For the text-containing cell, return its midpoint in (x, y) coordinate format. 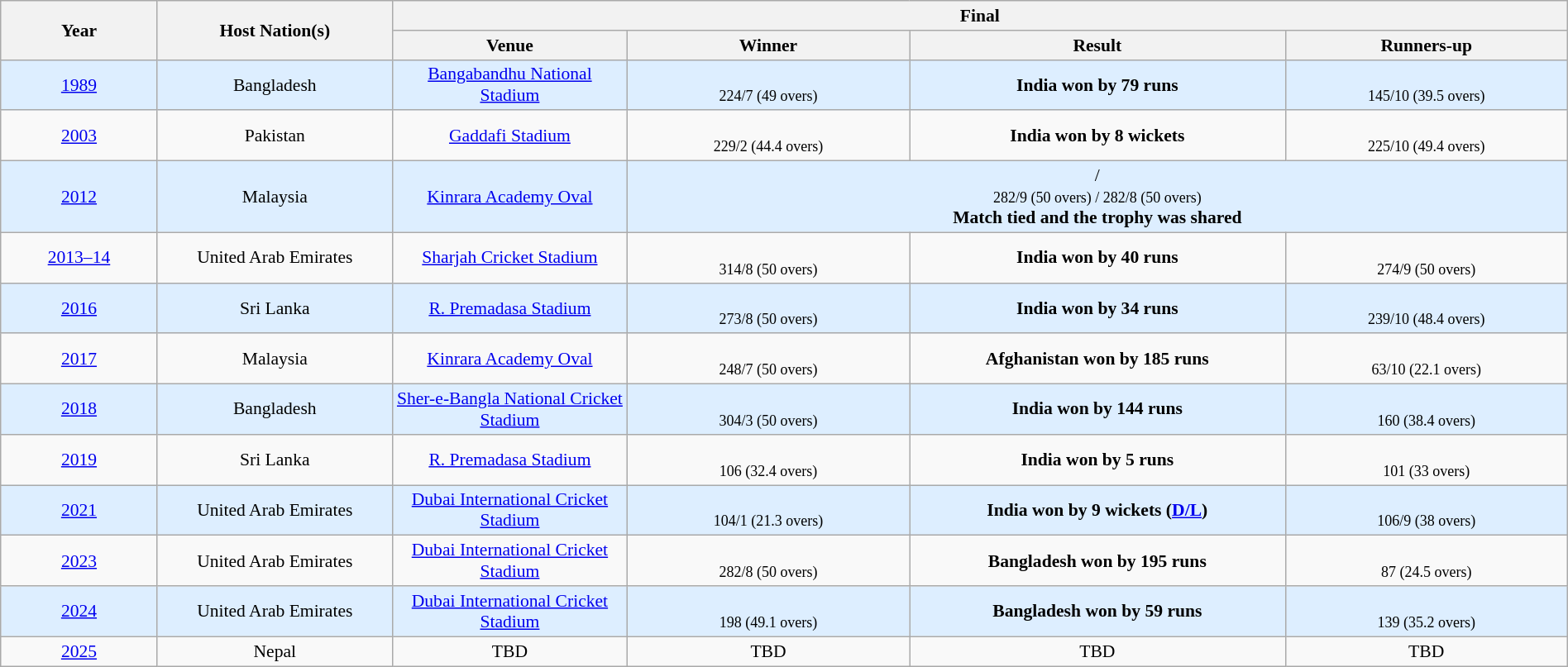
Bangladesh won by 195 runs (1098, 560)
2012 (79, 197)
Venue (509, 45)
Pakistan (275, 136)
Bangladesh won by 59 runs (1098, 612)
2017 (79, 359)
87 (24.5 overs) (1426, 560)
India won by 34 runs (1098, 307)
198 (49.1 overs) (769, 612)
2025 (79, 651)
1989 (79, 84)
Year (79, 30)
India won by 5 runs (1098, 460)
Afghanistan won by 185 runs (1098, 359)
160 (38.4 overs) (1426, 410)
India won by 79 runs (1098, 84)
2003 (79, 136)
248/7 (50 overs) (769, 359)
314/8 (50 overs) (769, 258)
Runners-up (1426, 45)
63/10 (22.1 overs) (1426, 359)
India won by 40 runs (1098, 258)
2019 (79, 460)
Winner (769, 45)
304/3 (50 overs) (769, 410)
/ 282/9 (50 overs) / 282/8 (50 overs)Match tied and the trophy was shared (1098, 197)
239/10 (48.4 overs) (1426, 307)
225/10 (49.4 overs) (1426, 136)
2021 (79, 511)
229/2 (44.4 overs) (769, 136)
104/1 (21.3 overs) (769, 511)
2024 (79, 612)
Result (1098, 45)
India won by 8 wickets (1098, 136)
273/8 (50 overs) (769, 307)
Bangabandhu National Stadium (509, 84)
106/9 (38 overs) (1426, 511)
2013–14 (79, 258)
2018 (79, 410)
Nepal (275, 651)
274/9 (50 overs) (1426, 258)
India won by 144 runs (1098, 410)
282/8 (50 overs) (769, 560)
India won by 9 wickets (D/L) (1098, 511)
Final (979, 16)
145/10 (39.5 overs) (1426, 84)
2016 (79, 307)
106 (32.4 overs) (769, 460)
101 (33 overs) (1426, 460)
Gaddafi Stadium (509, 136)
Host Nation(s) (275, 30)
2023 (79, 560)
Sharjah Cricket Stadium (509, 258)
Sher-e-Bangla National Cricket Stadium (509, 410)
139 (35.2 overs) (1426, 612)
224/7 (49 overs) (769, 84)
